Determine the (X, Y) coordinate at the center of the cell enclosing the given text.  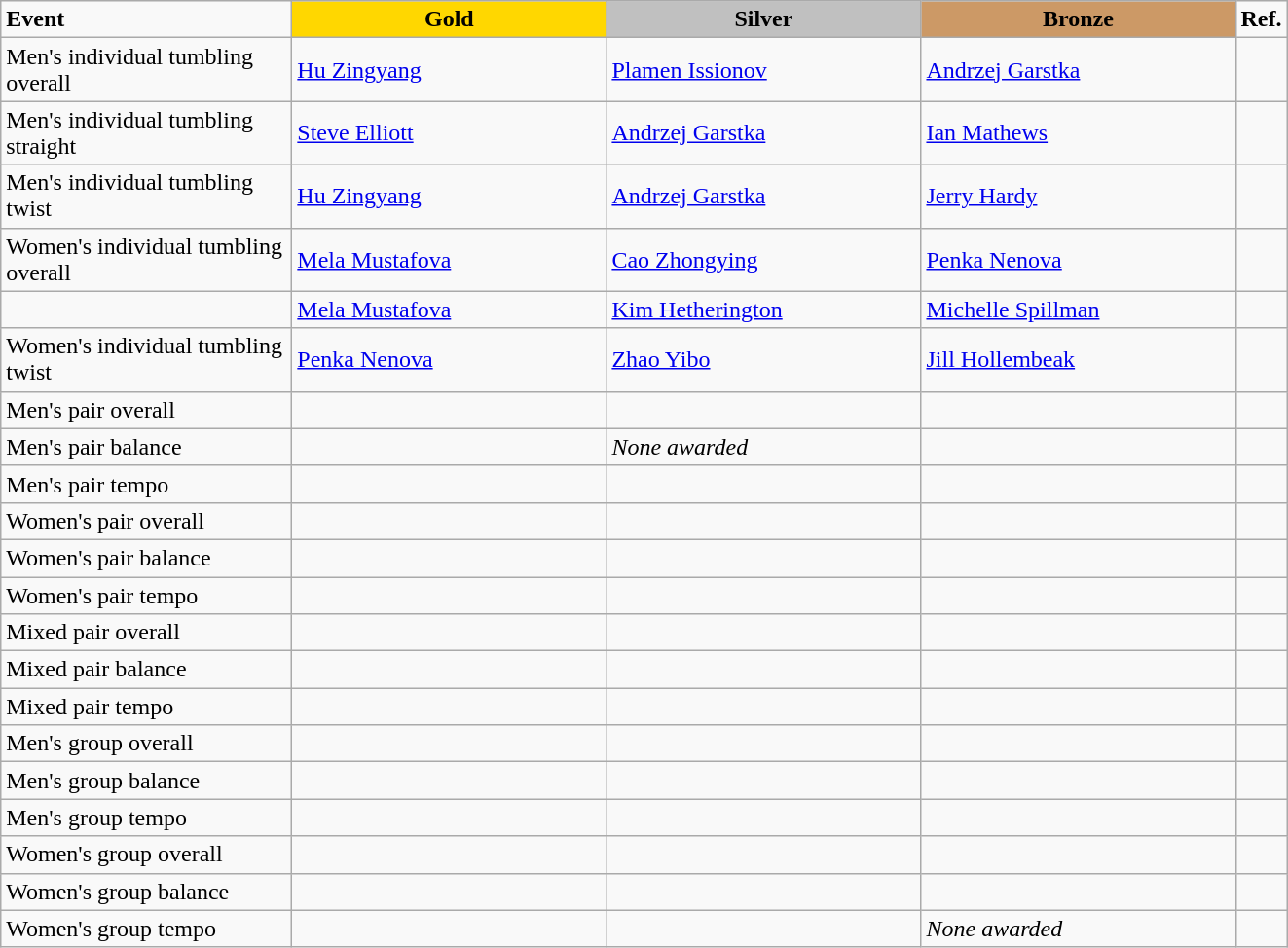
Cao Zhongying (763, 259)
Silver (763, 19)
Mixed pair tempo (146, 707)
Men's pair overall (146, 410)
Jill Hollembeak (1079, 360)
Mixed pair overall (146, 633)
Women's group tempo (146, 929)
Men's individual tumbling overall (146, 70)
Women's individual tumbling overall (146, 259)
Women's individual tumbling twist (146, 360)
Women's pair overall (146, 521)
Event (146, 19)
Kim Hetherington (763, 310)
Men's group overall (146, 744)
Ian Mathews (1079, 132)
Men's pair balance (146, 447)
Gold (450, 19)
Men's individual tumbling straight (146, 132)
Men's group balance (146, 781)
Steve Elliott (450, 132)
Zhao Yibo (763, 360)
Women's pair tempo (146, 595)
Mixed pair balance (146, 670)
Men's pair tempo (146, 484)
Jerry Hardy (1079, 197)
Women's group balance (146, 892)
Michelle Spillman (1079, 310)
Ref. (1262, 19)
Women's pair balance (146, 558)
Men's individual tumbling twist (146, 197)
Men's group tempo (146, 818)
Bronze (1079, 19)
Women's group overall (146, 855)
Plamen Issionov (763, 70)
